Return (x, y) of the center of cell containing provided text 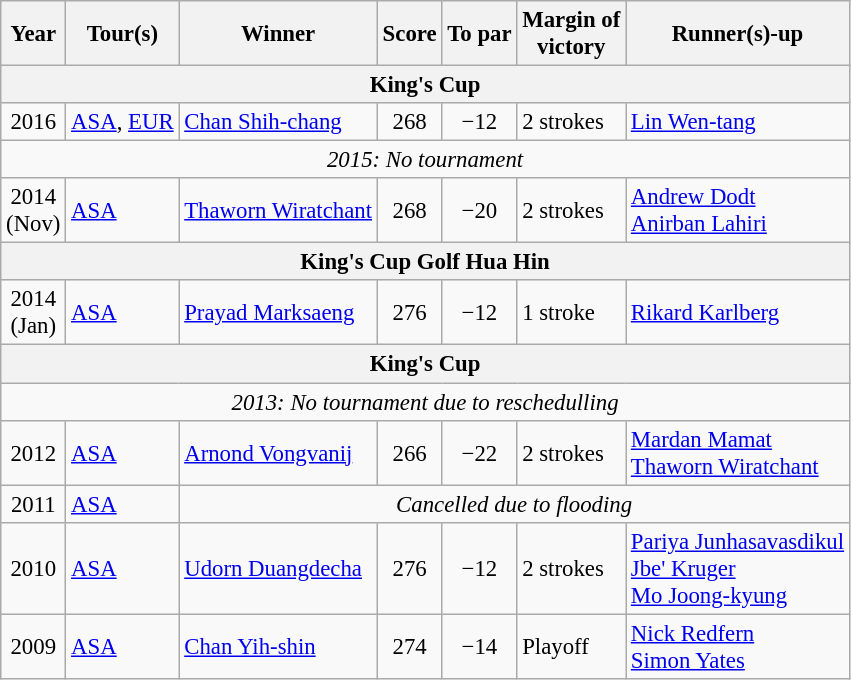
−22 (480, 452)
Rikard Karlberg (738, 312)
Arnond Vongvanij (278, 452)
−14 (480, 646)
Margin ofvictory (572, 34)
Andrew Dodt Anirban Lahiri (738, 210)
King's Cup Golf Hua Hin (426, 262)
−20 (480, 210)
Prayad Marksaeng (278, 312)
Cancelled due to flooding (514, 504)
2014(Jan) (34, 312)
Year (34, 34)
2009 (34, 646)
2011 (34, 504)
Tour(s) (122, 34)
1 stroke (572, 312)
Udorn Duangdecha (278, 568)
Thaworn Wiratchant (278, 210)
2015: No tournament (426, 160)
274 (410, 646)
Nick Redfern Simon Yates (738, 646)
2012 (34, 452)
Playoff (572, 646)
Winner (278, 34)
2010 (34, 568)
2013: No tournament due to reschedulling (426, 402)
2014(Nov) (34, 210)
Mardan Mamat Thaworn Wiratchant (738, 452)
Chan Shih-chang (278, 122)
Pariya Junhasavasdikul Jbe' Kruger Mo Joong-kyung (738, 568)
To par (480, 34)
2016 (34, 122)
Score (410, 34)
Lin Wen-tang (738, 122)
Runner(s)-up (738, 34)
266 (410, 452)
ASA, EUR (122, 122)
Chan Yih-shin (278, 646)
